Identify which cell holds the provided text, then report its [x, y] central coordinate. 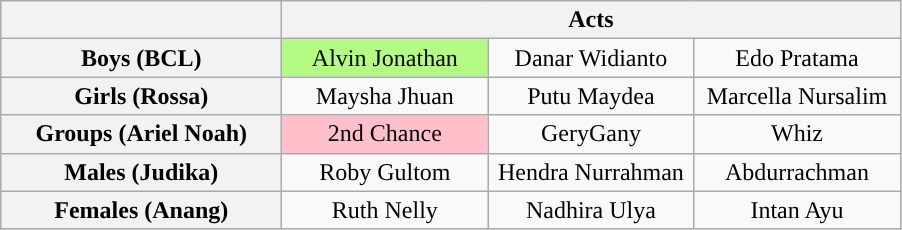
Intan Ayu [797, 210]
Putu Maydea [591, 96]
Whiz [797, 134]
Girls (Rossa) [142, 96]
Females (Anang) [142, 210]
Males (Judika) [142, 172]
Hendra Nurrahman [591, 172]
Danar Widianto [591, 58]
Maysha Jhuan [385, 96]
Groups (Ariel Noah) [142, 134]
Boys (BCL) [142, 58]
Roby Gultom [385, 172]
2nd Chance [385, 134]
Acts [591, 20]
Edo Pratama [797, 58]
Marcella Nursalim [797, 96]
Ruth Nelly [385, 210]
Abdurrachman [797, 172]
Alvin Jonathan [385, 58]
Nadhira Ulya [591, 210]
GeryGany [591, 134]
